Detect which cell encompasses the target text, then output its [X, Y] center coordinate. 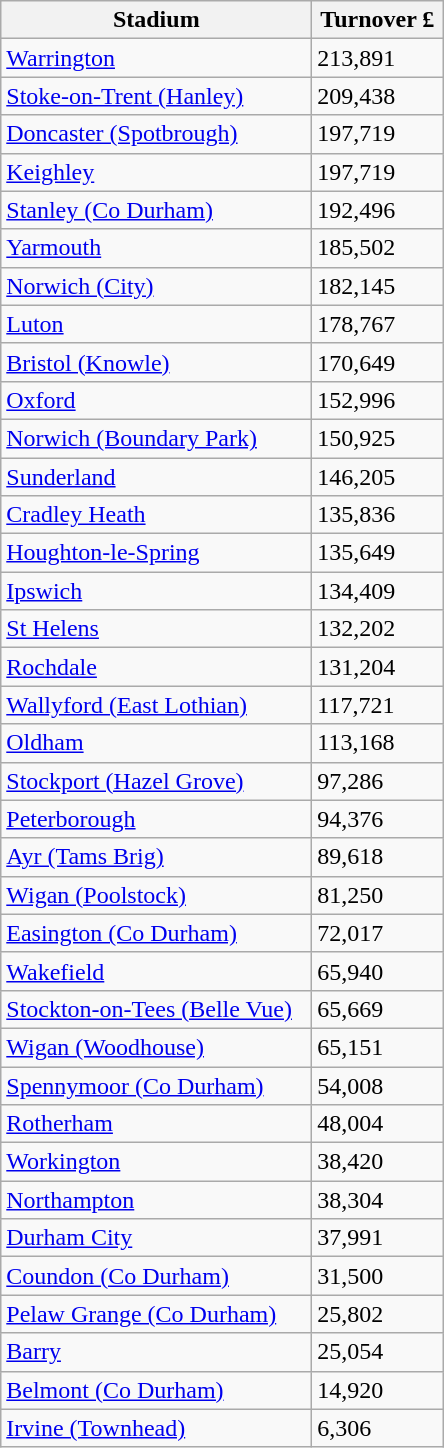
146,205 [378, 477]
Rotherham [156, 1124]
38,304 [378, 1200]
Stanley (Co Durham) [156, 210]
Workington [156, 1162]
135,836 [378, 515]
132,202 [378, 629]
150,925 [378, 438]
113,168 [378, 743]
152,996 [378, 400]
Wigan (Poolstock) [156, 895]
Doncaster (Spotbrough) [156, 134]
37,991 [378, 1238]
Keighley [156, 172]
Ayr (Tams Brig) [156, 857]
97,286 [378, 781]
25,802 [378, 1314]
Irvine (Townhead) [156, 1428]
St Helens [156, 629]
Sunderland [156, 477]
Stadium [156, 20]
31,500 [378, 1276]
Durham City [156, 1238]
Cradley Heath [156, 515]
25,054 [378, 1352]
65,151 [378, 1047]
Norwich (Boundary Park) [156, 438]
65,669 [378, 1009]
Coundon (Co Durham) [156, 1276]
38,420 [378, 1162]
Turnover £ [378, 20]
Wallyford (East Lothian) [156, 705]
Luton [156, 324]
81,250 [378, 895]
Warrington [156, 58]
Wakefield [156, 971]
Rochdale [156, 667]
Belmont (Co Durham) [156, 1390]
178,767 [378, 324]
6,306 [378, 1428]
89,618 [378, 857]
Norwich (City) [156, 286]
Northampton [156, 1200]
209,438 [378, 96]
14,920 [378, 1390]
Wigan (Woodhouse) [156, 1047]
135,649 [378, 553]
Pelaw Grange (Co Durham) [156, 1314]
Yarmouth [156, 248]
131,204 [378, 667]
Barry [156, 1352]
170,649 [378, 362]
185,502 [378, 248]
192,496 [378, 210]
117,721 [378, 705]
Stoke-on-Trent (Hanley) [156, 96]
Oldham [156, 743]
Houghton-le-Spring [156, 553]
Oxford [156, 400]
Spennymoor (Co Durham) [156, 1085]
134,409 [378, 591]
Peterborough [156, 819]
Ipswich [156, 591]
Easington (Co Durham) [156, 933]
182,145 [378, 286]
Stockport (Hazel Grove) [156, 781]
54,008 [378, 1085]
Stockton-on-Tees (Belle Vue) [156, 1009]
213,891 [378, 58]
94,376 [378, 819]
72,017 [378, 933]
65,940 [378, 971]
48,004 [378, 1124]
Bristol (Knowle) [156, 362]
